Capture the cell that displays the provided text and extract its [x, y] central coordinate. 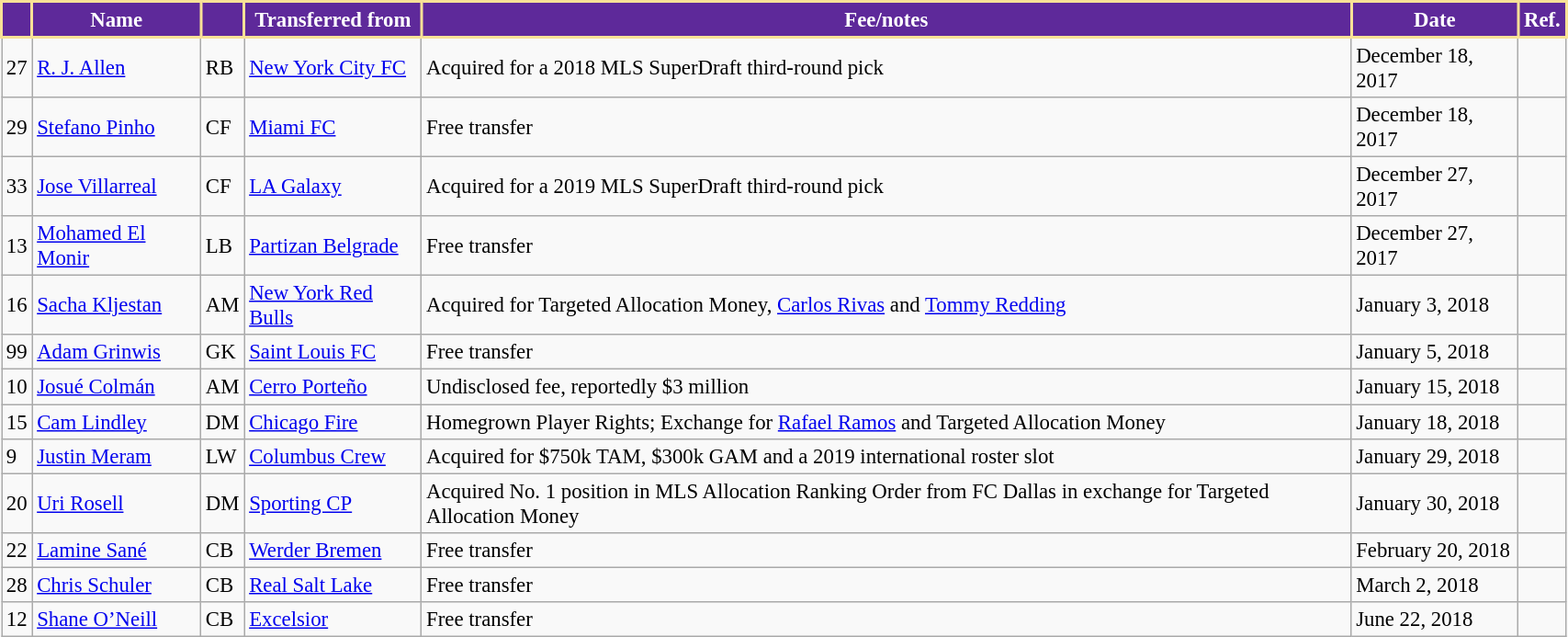
Cerro Porteño [333, 387]
99 [17, 352]
Excelsior [333, 620]
R. J. Allen [117, 68]
12 [17, 620]
Werder Bremen [333, 550]
Uri Rosell [117, 504]
Acquired No. 1 position in MLS Allocation Ranking Order from FC Dallas in exchange for Targeted Allocation Money [886, 504]
New York Red Bulls [333, 305]
33 [17, 188]
Real Salt Lake [333, 585]
January 3, 2018 [1435, 305]
Acquired for a 2019 MLS SuperDraft third-round pick [886, 188]
GK [222, 352]
Lamine Sané [117, 550]
29 [17, 127]
Saint Louis FC [333, 352]
Acquired for a 2018 MLS SuperDraft third-round pick [886, 68]
LB [222, 246]
Transferred from [333, 20]
15 [17, 422]
27 [17, 68]
January 29, 2018 [1435, 456]
Partizan Belgrade [333, 246]
New York City FC [333, 68]
January 15, 2018 [1435, 387]
February 20, 2018 [1435, 550]
28 [17, 585]
RB [222, 68]
Undisclosed fee, reportedly $3 million [886, 387]
Chris Schuler [117, 585]
20 [17, 504]
Fee/notes [886, 20]
Shane O’Neill [117, 620]
Miami FC [333, 127]
Acquired for $750k TAM, $300k GAM and a 2019 international roster slot [886, 456]
Name [117, 20]
Chicago Fire [333, 422]
10 [17, 387]
22 [17, 550]
LA Galaxy [333, 188]
13 [17, 246]
Sacha Kljestan [117, 305]
Sporting CP [333, 504]
16 [17, 305]
January 5, 2018 [1435, 352]
Ref. [1542, 20]
Stefano Pinho [117, 127]
January 18, 2018 [1435, 422]
Mohamed El Monir [117, 246]
March 2, 2018 [1435, 585]
Jose Villarreal [117, 188]
January 30, 2018 [1435, 504]
LW [222, 456]
9 [17, 456]
Acquired for Targeted Allocation Money, Carlos Rivas and Tommy Redding [886, 305]
Columbus Crew [333, 456]
Homegrown Player Rights; Exchange for Rafael Ramos and Targeted Allocation Money [886, 422]
Cam Lindley [117, 422]
Adam Grinwis [117, 352]
Justin Meram [117, 456]
Josué Colmán [117, 387]
Date [1435, 20]
June 22, 2018 [1435, 620]
